Scan for the cell matching the given text and deliver its [X, Y] coordinate at center. 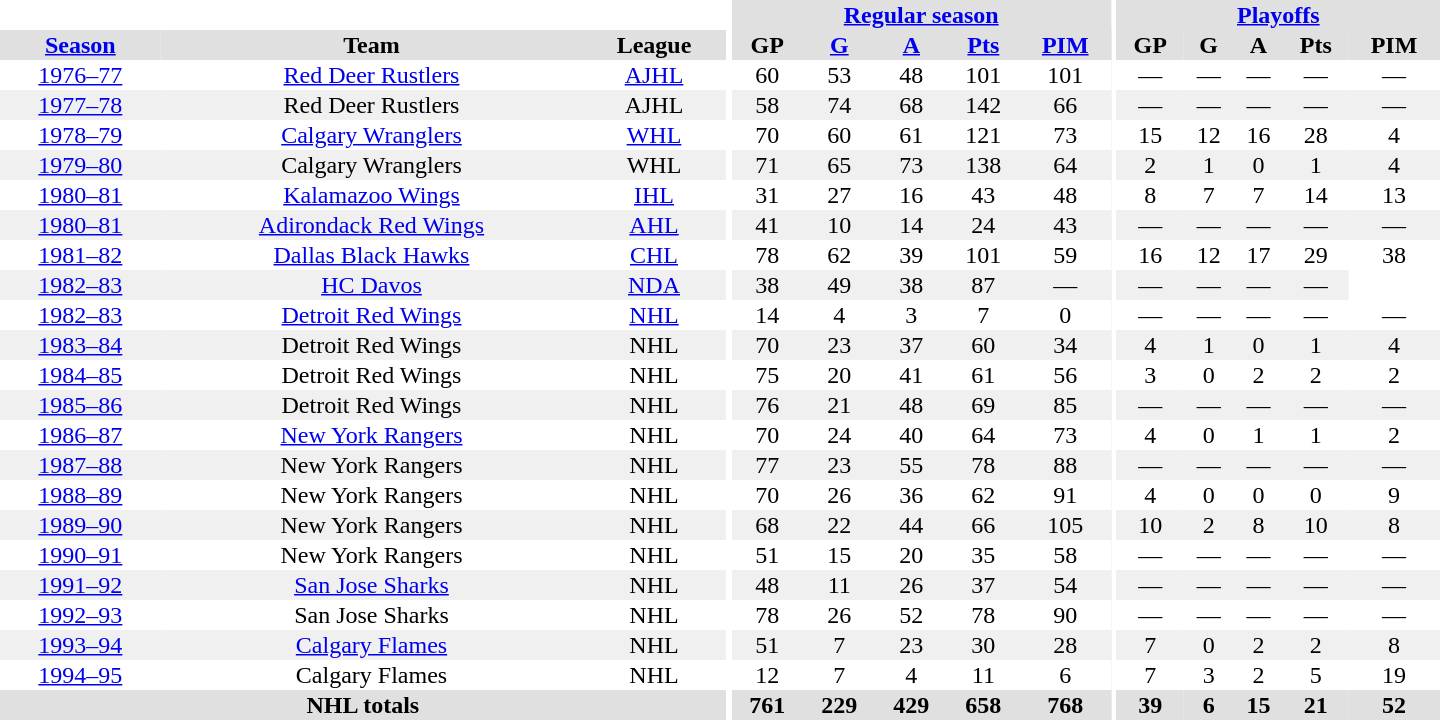
1979–80 [80, 165]
138 [983, 165]
1994–95 [80, 675]
142 [983, 105]
90 [1065, 615]
40 [911, 435]
Regular season [921, 15]
Dallas Black Hawks [372, 255]
1989–90 [80, 525]
34 [1065, 345]
49 [839, 285]
1992–93 [80, 615]
88 [1065, 465]
85 [1065, 405]
59 [1065, 255]
429 [911, 705]
768 [1065, 705]
Team [372, 45]
56 [1065, 375]
55 [911, 465]
761 [767, 705]
19 [1394, 675]
1993–94 [80, 645]
NDA [654, 285]
1981–82 [80, 255]
1984–85 [80, 375]
Season [80, 45]
Playoffs [1278, 15]
AHL [654, 225]
9 [1394, 495]
658 [983, 705]
Adirondack Red Wings [372, 225]
13 [1394, 195]
35 [983, 555]
31 [767, 195]
77 [767, 465]
74 [839, 105]
5 [1316, 675]
1977–78 [80, 105]
121 [983, 135]
Kalamazoo Wings [372, 195]
44 [911, 525]
87 [983, 285]
1988–89 [80, 495]
1976–77 [80, 75]
69 [983, 405]
65 [839, 165]
76 [767, 405]
36 [911, 495]
1985–86 [80, 405]
27 [839, 195]
1986–87 [80, 435]
29 [1316, 255]
71 [767, 165]
105 [1065, 525]
IHL [654, 195]
17 [1259, 255]
75 [767, 375]
91 [1065, 495]
54 [1065, 585]
1983–84 [80, 345]
CHL [654, 255]
53 [839, 75]
1987–88 [80, 465]
22 [839, 525]
1990–91 [80, 555]
HC Davos [372, 285]
229 [839, 705]
League [654, 45]
1991–92 [80, 585]
30 [983, 645]
1978–79 [80, 135]
NHL totals [363, 705]
